Extract the (x, y) coordinate from the center of the cell holding the provided text.  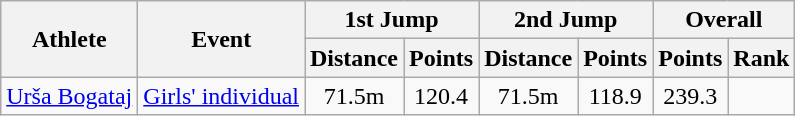
Girls' individual (222, 96)
239.3 (690, 96)
120.4 (442, 96)
1st Jump (391, 20)
118.9 (616, 96)
Event (222, 39)
2nd Jump (566, 20)
Athlete (70, 39)
Rank (762, 58)
Urša Bogataj (70, 96)
Overall (724, 20)
